Determine the (X, Y) coordinate at the center of the cell enclosing the given text.  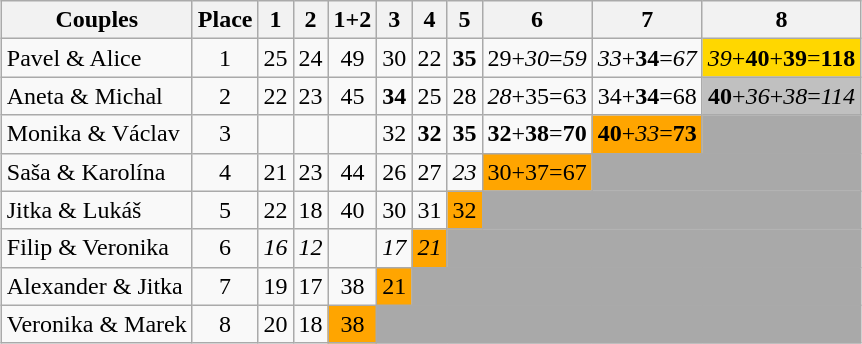
Alexander & Jitka (96, 286)
39+40+39=118 (781, 58)
16 (276, 248)
31 (430, 210)
20 (276, 324)
Pavel & Alice (96, 58)
Couples (96, 20)
Veronika & Marek (96, 324)
27 (430, 172)
Saša & Karolína (96, 172)
40 (352, 210)
34 (394, 96)
28+35=63 (537, 96)
Monika & Václav (96, 134)
Jitka & Lukáš (96, 210)
34+34=68 (647, 96)
19 (276, 286)
40+33=73 (647, 134)
40+36+38=114 (781, 96)
45 (352, 96)
Place (225, 20)
30+37=67 (537, 172)
Aneta & Michal (96, 96)
26 (394, 172)
32+38=70 (537, 134)
33+34=67 (647, 58)
28 (464, 96)
1+2 (352, 20)
44 (352, 172)
29+30=59 (537, 58)
12 (310, 248)
24 (310, 58)
Filip & Veronika (96, 248)
49 (352, 58)
